Pinpoint the cell where the given text exists, returning its (X, Y) midpoint coordinate. 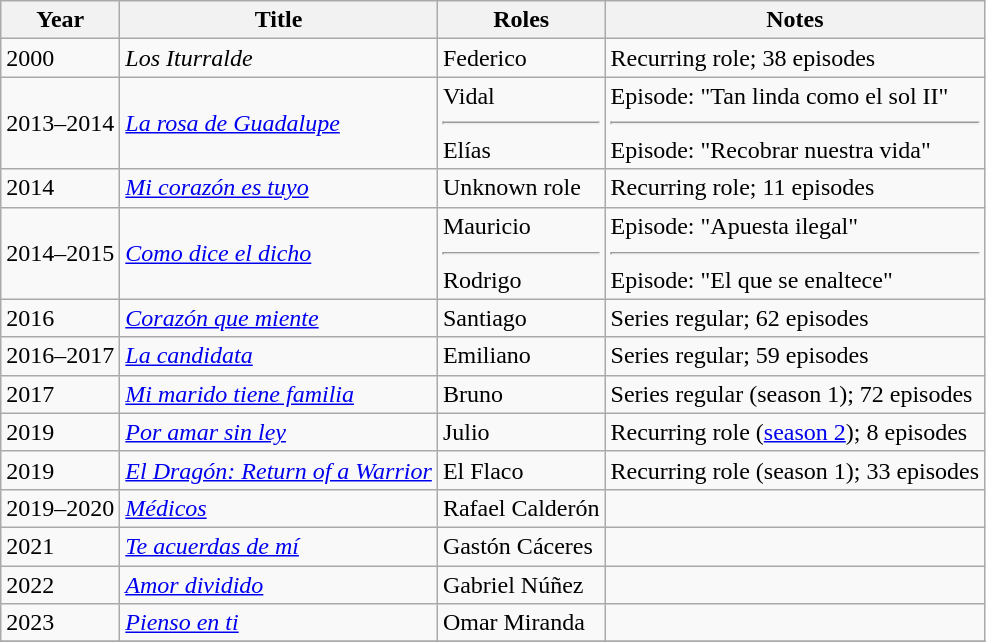
2021 (60, 546)
Rafael Calderón (521, 508)
Notes (795, 20)
Gastón Cáceres (521, 546)
VidalElías (521, 123)
Gabriel Núñez (521, 585)
Omar Miranda (521, 623)
Recurring role; 38 episodes (795, 58)
Por amar sin ley (279, 432)
Médicos (279, 508)
Federico (521, 58)
La candidata (279, 356)
Year (60, 20)
El Dragón: Return of a Warrior (279, 470)
Recurring role (season 1); 33 episodes (795, 470)
2022 (60, 585)
Unknown role (521, 188)
2023 (60, 623)
Episode: "Apuesta ilegal"Episode: "El que se enaltece" (795, 253)
Mi marido tiene familia (279, 394)
Como dice el dicho (279, 253)
La rosa de Guadalupe (279, 123)
Julio (521, 432)
Episode: "Tan linda como el sol II"Episode: "Recobrar nuestra vida" (795, 123)
Series regular; 59 episodes (795, 356)
Corazón que miente (279, 318)
Bruno (521, 394)
Los Iturralde (279, 58)
Santiago (521, 318)
Recurring role (season 2); 8 episodes (795, 432)
2014 (60, 188)
MauricioRodrigo (521, 253)
2013–2014 (60, 123)
Te acuerdas de mí (279, 546)
Title (279, 20)
Roles (521, 20)
Series regular; 62 episodes (795, 318)
Pienso en ti (279, 623)
Recurring role; 11 episodes (795, 188)
2016 (60, 318)
El Flaco (521, 470)
2017 (60, 394)
Mi corazón es tuyo (279, 188)
2014–2015 (60, 253)
Series regular (season 1); 72 episodes (795, 394)
Emiliano (521, 356)
2019–2020 (60, 508)
Amor dividido (279, 585)
2000 (60, 58)
2016–2017 (60, 356)
